Search for the cell housing the specified text and yield its (x, y) center coordinate. 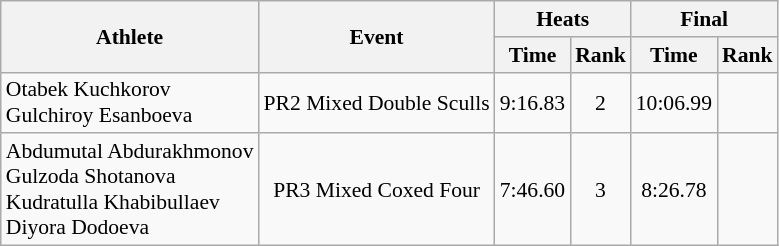
Event (376, 36)
Otabek KuchkorovGulchiroy Esanboeva (130, 102)
3 (600, 190)
PR3 Mixed Coxed Four (376, 190)
7:46.60 (532, 190)
9:16.83 (532, 102)
Heats (563, 19)
Athlete (130, 36)
8:26.78 (674, 190)
2 (600, 102)
PR2 Mixed Double Sculls (376, 102)
Final (704, 19)
Abdumutal AbdurakhmonovGulzoda ShotanovaKudratulla KhabibullaevDiyora Dodoeva (130, 190)
10:06.99 (674, 102)
